Pinpoint the cell where the given text exists, returning its (X, Y) midpoint coordinate. 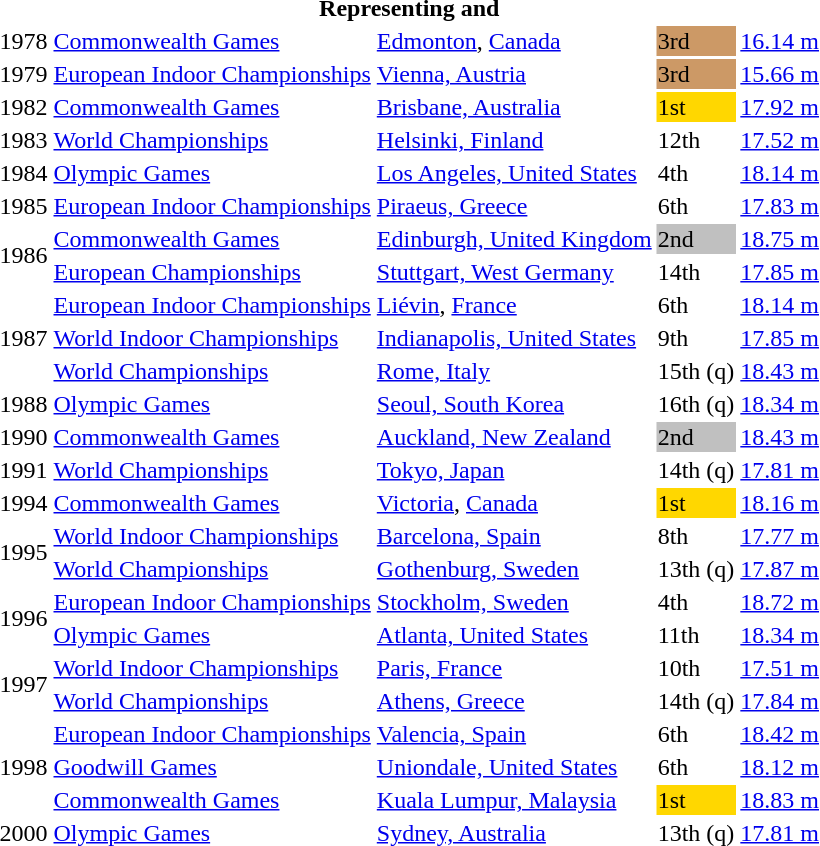
15th (q) (696, 371)
13th (q) (696, 569)
Victoria, Canada (514, 503)
Vienna, Austria (514, 74)
8th (696, 536)
Liévin, France (514, 305)
Paris, France (514, 668)
16th (q) (696, 404)
Atlanta, United States (514, 635)
Rome, Italy (514, 371)
9th (696, 338)
Barcelona, Spain (514, 536)
12th (696, 140)
Kuala Lumpur, Malaysia (514, 800)
Edinburgh, United Kingdom (514, 239)
Helsinki, Finland (514, 140)
Gothenburg, Sweden (514, 569)
10th (696, 668)
Tokyo, Japan (514, 470)
Los Angeles, United States (514, 173)
Athens, Greece (514, 701)
Piraeus, Greece (514, 206)
14th (696, 272)
Indianapolis, United States (514, 338)
Goodwill Games (212, 767)
Brisbane, Australia (514, 107)
Auckland, New Zealand (514, 437)
Seoul, South Korea (514, 404)
Uniondale, United States (514, 767)
Edmonton, Canada (514, 41)
11th (696, 635)
Valencia, Spain (514, 734)
Stockholm, Sweden (514, 602)
European Championships (212, 272)
Stuttgart, West Germany (514, 272)
